For the text-containing cell, return its midpoint in (X, Y) coordinate format. 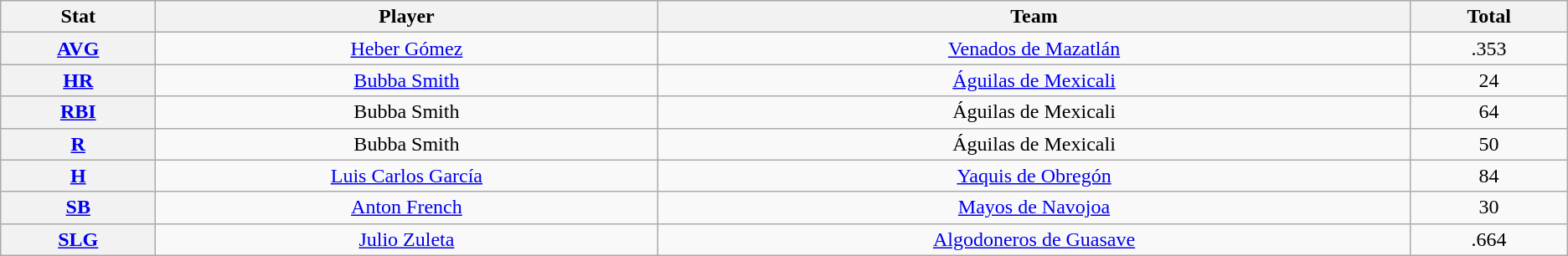
Anton French (407, 207)
R (79, 144)
H (79, 176)
Algodoneros de Guasave (1034, 239)
Julio Zuleta (407, 239)
84 (1489, 176)
Venados de Mazatlán (1034, 49)
HR (79, 80)
Mayos de Navojoa (1034, 207)
Heber Gómez (407, 49)
SLG (79, 239)
Luis Carlos García (407, 176)
24 (1489, 80)
30 (1489, 207)
50 (1489, 144)
RBI (79, 112)
Yaquis de Obregón (1034, 176)
.664 (1489, 239)
AVG (79, 49)
.353 (1489, 49)
Team (1034, 17)
Stat (79, 17)
SB (79, 207)
64 (1489, 112)
Total (1489, 17)
Player (407, 17)
